Locate the cell with the specified text and output its (X, Y) center coordinate. 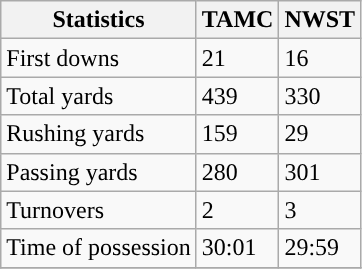
16 (320, 58)
330 (320, 96)
Statistics (99, 20)
Rushing yards (99, 134)
29:59 (320, 248)
2 (238, 210)
301 (320, 172)
First downs (99, 58)
Turnovers (99, 210)
280 (238, 172)
29 (320, 134)
NWST (320, 20)
439 (238, 96)
159 (238, 134)
TAMC (238, 20)
Passing yards (99, 172)
30:01 (238, 248)
Total yards (99, 96)
21 (238, 58)
Time of possession (99, 248)
3 (320, 210)
